Output the [x, y] coordinate of the center of the cell containing the given text.  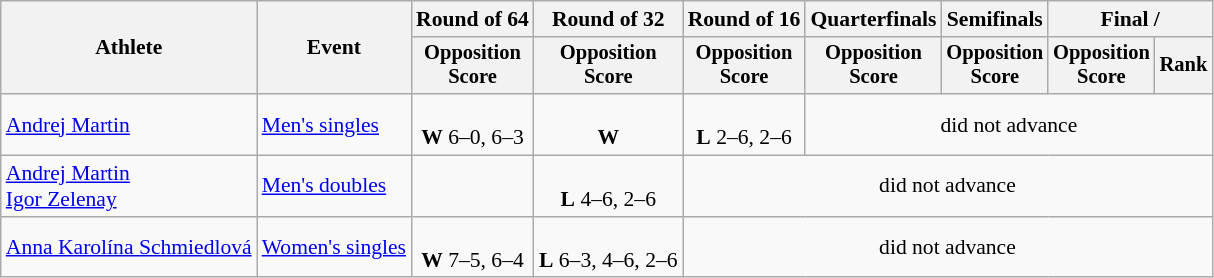
L 6–3, 4–6, 2–6 [608, 248]
W 6–0, 6–3 [472, 124]
Event [334, 48]
L 2–6, 2–6 [744, 124]
L 4–6, 2–6 [608, 186]
Men's singles [334, 124]
W 7–5, 6–4 [472, 248]
Anna Karolína Schmiedlová [129, 248]
Final / [1130, 19]
W [608, 124]
Semifinals [996, 19]
Quarterfinals [873, 19]
Andrej MartinIgor Zelenay [129, 186]
Women's singles [334, 248]
Round of 16 [744, 19]
Round of 64 [472, 19]
Athlete [129, 48]
Andrej Martin [129, 124]
Round of 32 [608, 19]
Men's doubles [334, 186]
Rank [1184, 66]
